Output the [x, y] coordinate of the center of the cell containing the given text.  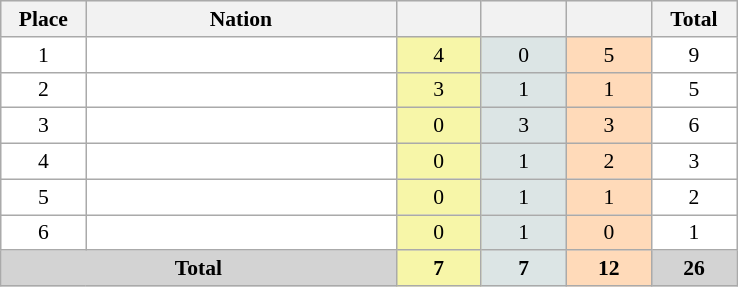
12 [608, 269]
Nation [241, 19]
26 [694, 269]
Place [44, 19]
9 [694, 55]
